Search for the cell housing the specified text and yield its (X, Y) center coordinate. 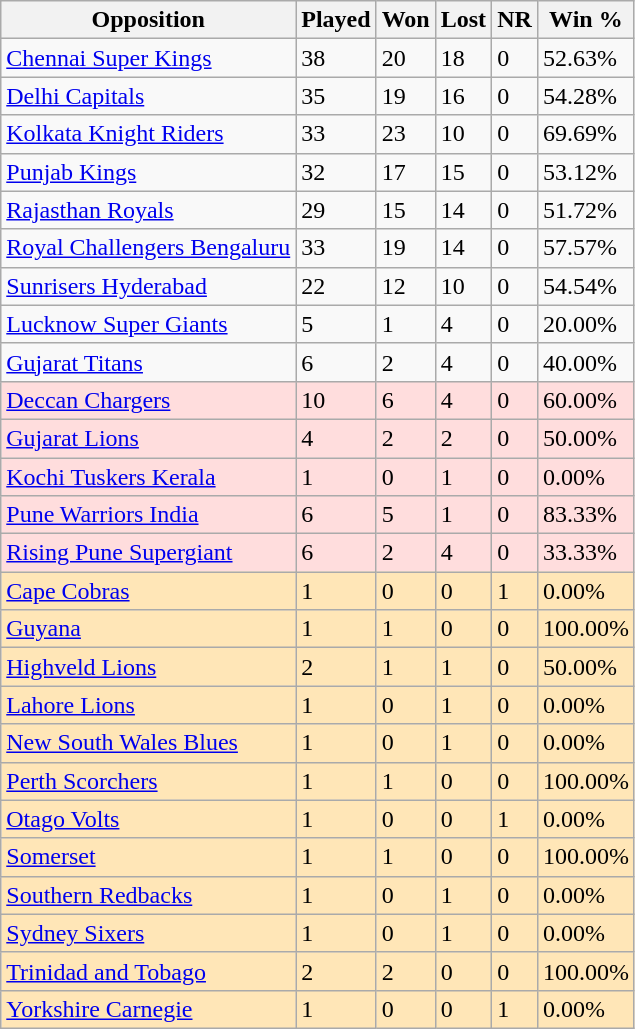
23 (406, 134)
Gujarat Lions (148, 438)
Lucknow Super Giants (148, 324)
29 (336, 210)
12 (406, 286)
Deccan Chargers (148, 400)
17 (406, 172)
20.00% (586, 324)
83.33% (586, 515)
Lost (463, 20)
52.63% (586, 58)
54.54% (586, 286)
New South Wales Blues (148, 743)
22 (336, 286)
Somerset (148, 857)
16 (463, 96)
Southern Redbacks (148, 895)
51.72% (586, 210)
Delhi Capitals (148, 96)
33.33% (586, 553)
Royal Challengers Bengaluru (148, 248)
Rising Pune Supergiant (148, 553)
Pune Warriors India (148, 515)
Sunrisers Hyderabad (148, 286)
Sydney Sixers (148, 933)
Rajasthan Royals (148, 210)
38 (336, 58)
18 (463, 58)
69.69% (586, 134)
54.28% (586, 96)
35 (336, 96)
Punjab Kings (148, 172)
Kochi Tuskers Kerala (148, 477)
Lahore Lions (148, 705)
Perth Scorchers (148, 781)
Yorkshire Carnegie (148, 1009)
20 (406, 58)
Trinidad and Tobago (148, 971)
Played (336, 20)
Guyana (148, 629)
Gujarat Titans (148, 362)
NR (515, 20)
Kolkata Knight Riders (148, 134)
53.12% (586, 172)
57.57% (586, 248)
40.00% (586, 362)
Opposition (148, 20)
Won (406, 20)
Otago Volts (148, 819)
Cape Cobras (148, 591)
Highveld Lions (148, 667)
Chennai Super Kings (148, 58)
Win % (586, 20)
60.00% (586, 400)
32 (336, 172)
